Capture the cell that displays the provided text and extract its (X, Y) central coordinate. 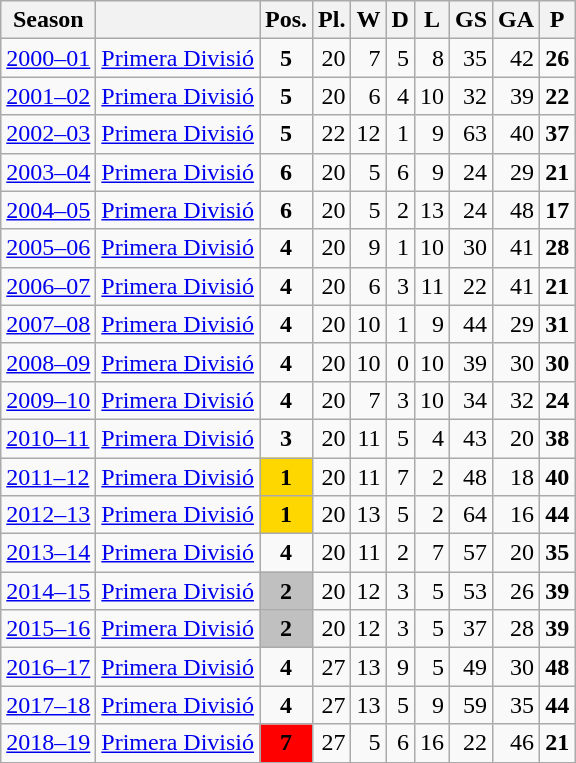
2013–14 (48, 553)
GA (516, 20)
GS (472, 20)
2018–19 (48, 743)
Pl. (332, 20)
34 (472, 400)
2014–15 (48, 591)
D (400, 20)
46 (516, 743)
Season (48, 20)
8 (432, 58)
59 (472, 705)
57 (472, 553)
2010–11 (48, 438)
42 (516, 58)
43 (472, 438)
2017–18 (48, 705)
18 (516, 477)
L (432, 20)
64 (472, 515)
2007–08 (48, 324)
2008–09 (48, 362)
2011–12 (48, 477)
2005–06 (48, 248)
2016–17 (48, 667)
W (368, 20)
P (558, 20)
53 (472, 591)
2009–10 (48, 400)
2002–03 (48, 134)
17 (558, 210)
2000–01 (48, 58)
2001–02 (48, 96)
2004–05 (48, 210)
0 (400, 362)
Pos. (286, 20)
2015–16 (48, 629)
49 (472, 667)
31 (558, 324)
63 (472, 134)
2012–13 (48, 515)
2006–07 (48, 286)
38 (558, 438)
2003–04 (48, 172)
